Search for the cell housing the specified text and yield its [X, Y] center coordinate. 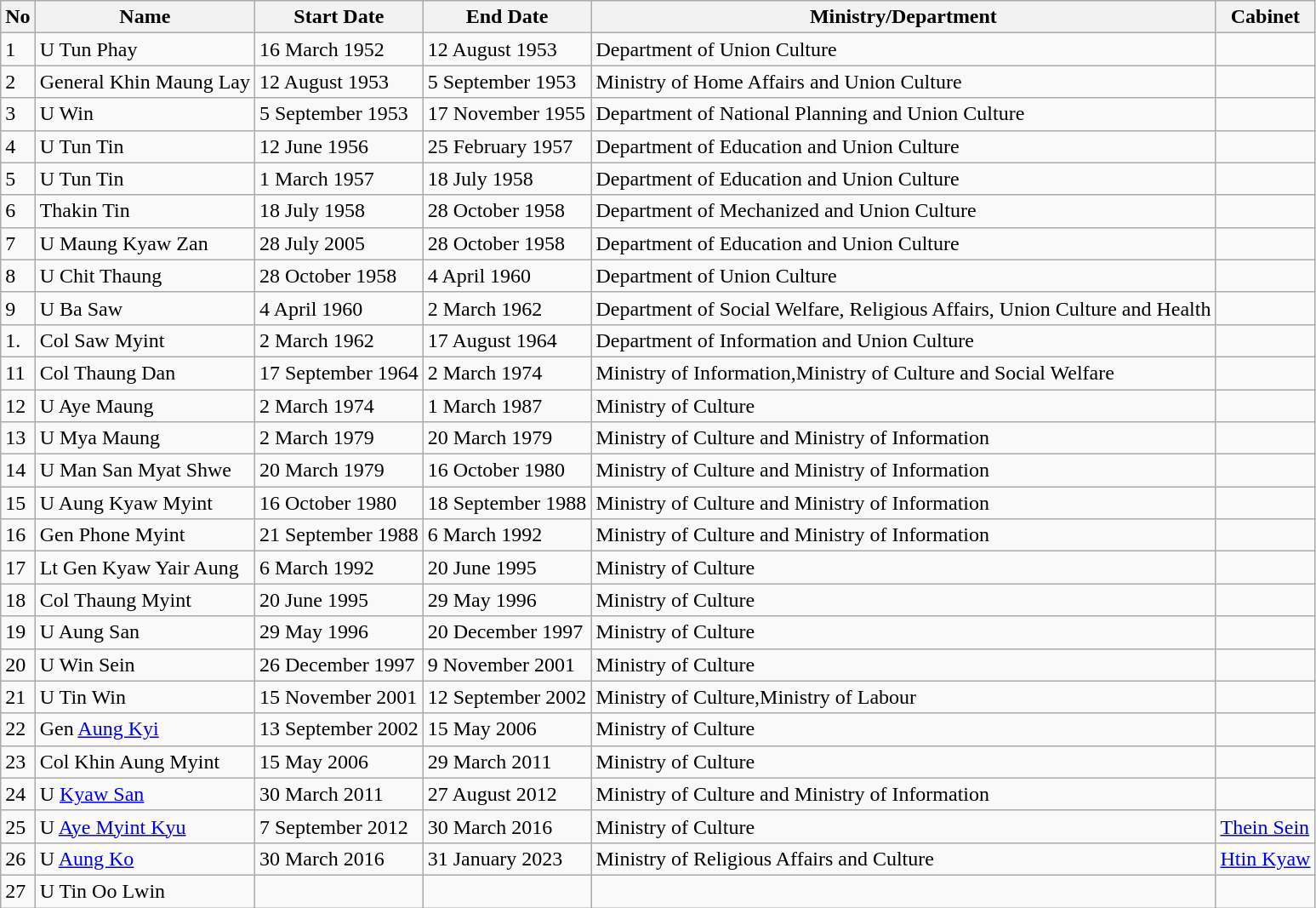
End Date [507, 17]
1 March 1987 [507, 406]
U Mya Maung [145, 438]
16 March 1952 [339, 49]
2 March 1979 [339, 438]
20 [18, 665]
U Maung Kyaw Zan [145, 243]
U Kyaw San [145, 794]
U Aye Maung [145, 406]
17 September 1964 [339, 373]
26 [18, 859]
U Aung Ko [145, 859]
Ministry of Culture,Ministry of Labour [903, 697]
15 [18, 503]
5 [18, 179]
1. [18, 340]
6 [18, 211]
Department of Mechanized and Union Culture [903, 211]
Thein Sein [1266, 826]
U Aung Kyaw Myint [145, 503]
U Win Sein [145, 665]
Cabinet [1266, 17]
U Tin Win [145, 697]
Name [145, 17]
1 March 1957 [339, 179]
U Tin Oo Lwin [145, 891]
24 [18, 794]
Department of National Planning and Union Culture [903, 114]
9 November 2001 [507, 665]
Col Thaung Dan [145, 373]
U Chit Thaung [145, 276]
18 September 1988 [507, 503]
U Tun Phay [145, 49]
Ministry of Information,Ministry of Culture and Social Welfare [903, 373]
17 August 1964 [507, 340]
12 [18, 406]
General Khin Maung Lay [145, 82]
16 [18, 535]
U Aung San [145, 632]
U Win [145, 114]
30 March 2011 [339, 794]
13 September 2002 [339, 729]
23 [18, 762]
8 [18, 276]
27 August 2012 [507, 794]
Col Khin Aung Myint [145, 762]
No [18, 17]
Gen Phone Myint [145, 535]
22 [18, 729]
18 [18, 600]
12 June 1956 [339, 146]
Department of Social Welfare, Religious Affairs, Union Culture and Health [903, 308]
3 [18, 114]
19 [18, 632]
11 [18, 373]
U Aye Myint Kyu [145, 826]
Col Thaung Myint [145, 600]
29 March 2011 [507, 762]
Ministry/Department [903, 17]
Gen Aung Kyi [145, 729]
2 [18, 82]
27 [18, 891]
20 December 1997 [507, 632]
7 September 2012 [339, 826]
7 [18, 243]
Lt Gen Kyaw Yair Aung [145, 568]
17 [18, 568]
Department of Information and Union Culture [903, 340]
Ministry of Religious Affairs and Culture [903, 859]
26 December 1997 [339, 665]
25 February 1957 [507, 146]
Ministry of Home Affairs and Union Culture [903, 82]
U Ba Saw [145, 308]
28 July 2005 [339, 243]
25 [18, 826]
13 [18, 438]
1 [18, 49]
31 January 2023 [507, 859]
15 November 2001 [339, 697]
14 [18, 471]
17 November 1955 [507, 114]
Start Date [339, 17]
12 September 2002 [507, 697]
21 September 1988 [339, 535]
9 [18, 308]
21 [18, 697]
Htin Kyaw [1266, 859]
U Man San Myat Shwe [145, 471]
Thakin Tin [145, 211]
4 [18, 146]
Col Saw Myint [145, 340]
